Pinpoint the cell where the given text exists, returning its (X, Y) midpoint coordinate. 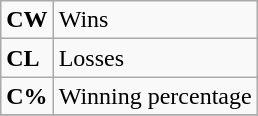
Wins (155, 20)
Losses (155, 58)
CW (27, 20)
C% (27, 96)
Winning percentage (155, 96)
CL (27, 58)
